Search for the cell housing the specified text and yield its (X, Y) center coordinate. 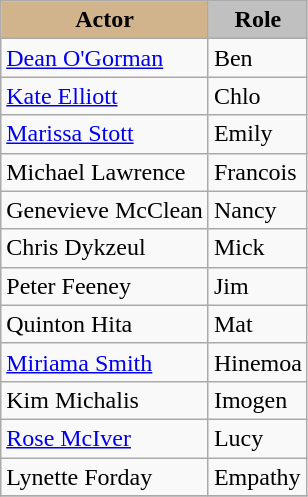
Mat (258, 324)
Kim Michalis (105, 400)
Quinton Hita (105, 324)
Hinemoa (258, 362)
Nancy (258, 210)
Dean O'Gorman (105, 58)
Empathy (258, 477)
Imogen (258, 400)
Rose McIver (105, 438)
Francois (258, 172)
Miriama Smith (105, 362)
Lynette Forday (105, 477)
Mick (258, 248)
Chris Dykzeul (105, 248)
Lucy (258, 438)
Marissa Stott (105, 134)
Actor (105, 20)
Michael Lawrence (105, 172)
Ben (258, 58)
Genevieve McClean (105, 210)
Jim (258, 286)
Peter Feeney (105, 286)
Chlo (258, 96)
Emily (258, 134)
Kate Elliott (105, 96)
Role (258, 20)
